Pinpoint the cell where the given text exists, returning its (X, Y) midpoint coordinate. 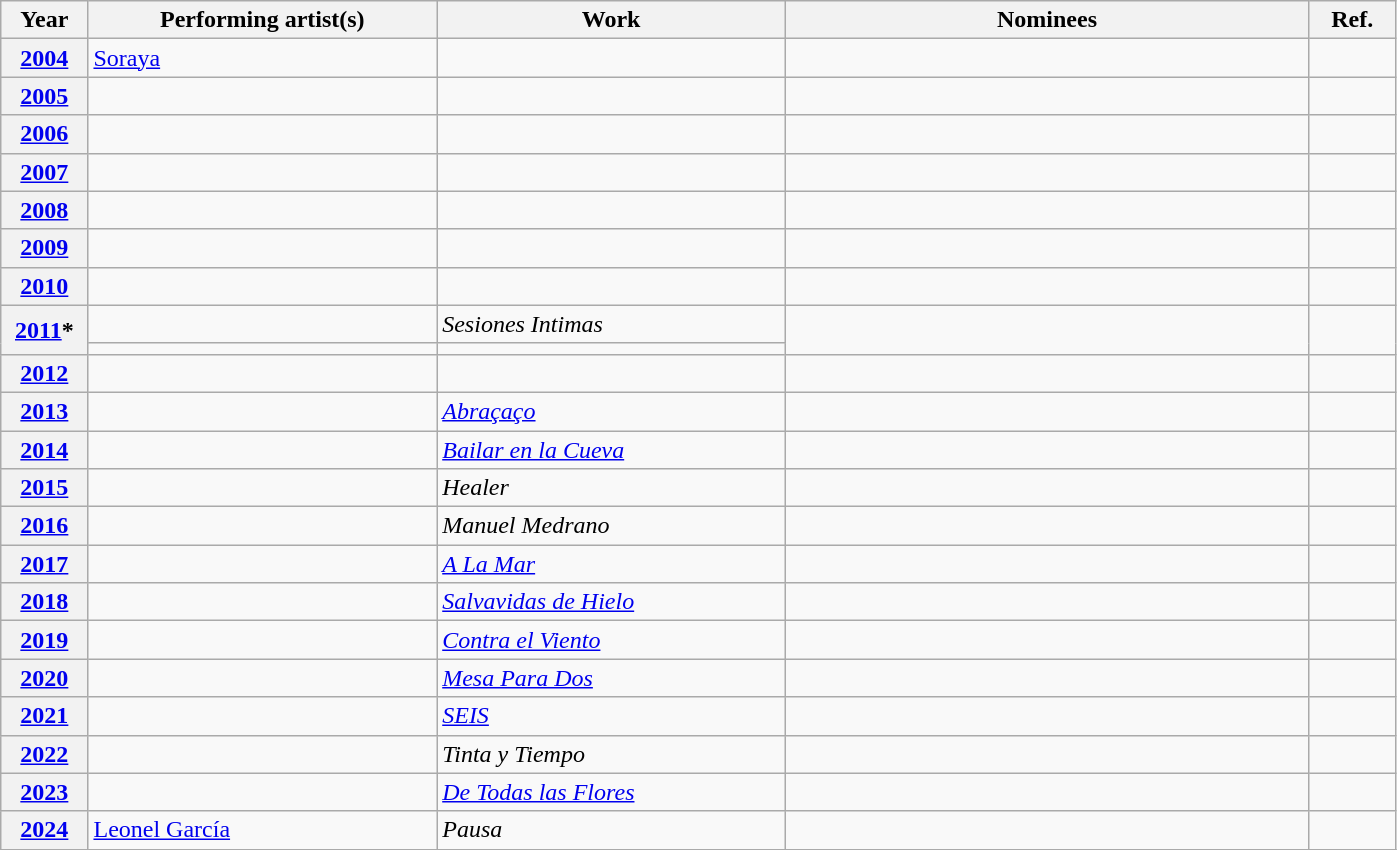
2006 (44, 134)
Leonel García (262, 830)
2004 (44, 58)
Healer (612, 488)
2024 (44, 830)
Sesiones Intimas (612, 324)
Ref. (1352, 20)
2019 (44, 640)
Work (612, 20)
Year (44, 20)
SEIS (612, 716)
2015 (44, 488)
Pausa (612, 830)
2008 (44, 210)
Contra el Viento (612, 640)
Manuel Medrano (612, 526)
De Todas las Flores (612, 792)
2005 (44, 96)
Mesa Para Dos (612, 678)
2018 (44, 602)
2017 (44, 564)
2016 (44, 526)
2012 (44, 373)
Abraçaço (612, 411)
2010 (44, 286)
Bailar en la Cueva (612, 449)
Performing artist(s) (262, 20)
Tinta y Tiempo (612, 754)
2013 (44, 411)
2021 (44, 716)
Salvavidas de Hielo (612, 602)
Soraya (262, 58)
Nominees (1046, 20)
A La Mar (612, 564)
2022 (44, 754)
2020 (44, 678)
2014 (44, 449)
2009 (44, 248)
2023 (44, 792)
2007 (44, 172)
2011* (44, 330)
